Scan for the cell matching the given text and deliver its [x, y] coordinate at center. 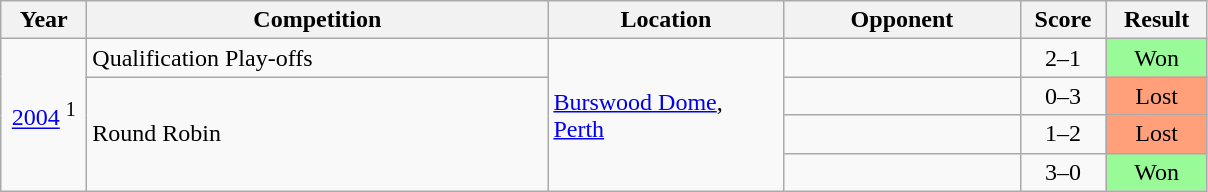
Year [44, 20]
Location [666, 20]
2–1 [1063, 58]
1–2 [1063, 134]
Round Robin [318, 134]
Qualification Play-offs [318, 58]
Competition [318, 20]
Result [1156, 20]
2004 1 [44, 115]
Burswood Dome, Perth [666, 115]
0–3 [1063, 96]
Opponent [902, 20]
3–0 [1063, 172]
Score [1063, 20]
